Determine the (x, y) coordinate at the center of the cell enclosing the given text.  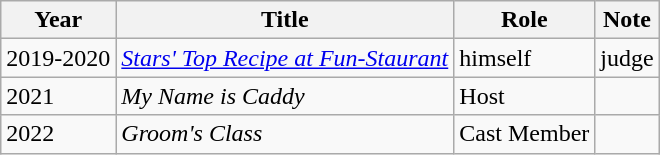
himself (524, 58)
My Name is Caddy (285, 96)
Host (524, 96)
Groom's Class (285, 134)
judge (627, 58)
2022 (58, 134)
Note (627, 20)
Title (285, 20)
2019-2020 (58, 58)
Year (58, 20)
Stars' Top Recipe at Fun-Staurant (285, 58)
Role (524, 20)
Cast Member (524, 134)
2021 (58, 96)
